Extract the [x, y] coordinate from the center of the cell holding the provided text.  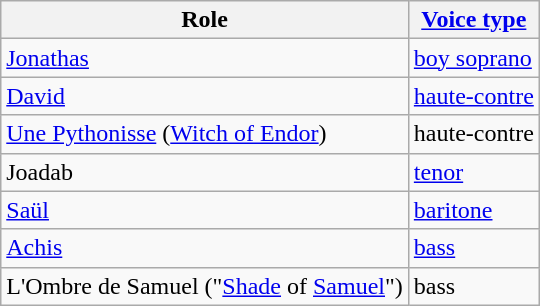
Joadab [205, 172]
Jonathas [205, 58]
boy soprano [474, 58]
L'Ombre de Samuel ("Shade of Samuel") [205, 286]
Saül [205, 210]
David [205, 96]
Voice type [474, 20]
Achis [205, 248]
Role [205, 20]
Une Pythonisse (Witch of Endor) [205, 134]
baritone [474, 210]
tenor [474, 172]
